From the cell containing the given text, extract its center point as [X, Y] coordinate. 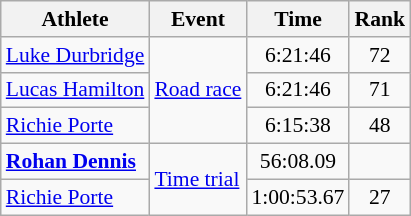
48 [380, 126]
72 [380, 55]
56:08.09 [298, 162]
Athlete [76, 19]
71 [380, 90]
27 [380, 197]
Rank [380, 19]
Lucas Hamilton [76, 90]
6:15:38 [298, 126]
Rohan Dennis [76, 162]
Time trial [198, 180]
Luke Durbridge [76, 55]
1:00:53.67 [298, 197]
Event [198, 19]
Road race [198, 90]
Time [298, 19]
